Return the [X, Y] coordinate for the center point of the cell that contains the specified text.  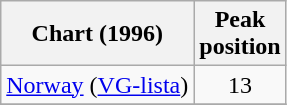
Norway (VG-lista) [98, 85]
Peakposition [240, 34]
Chart (1996) [98, 34]
13 [240, 85]
